Scan for the cell matching the given text and deliver its [x, y] coordinate at center. 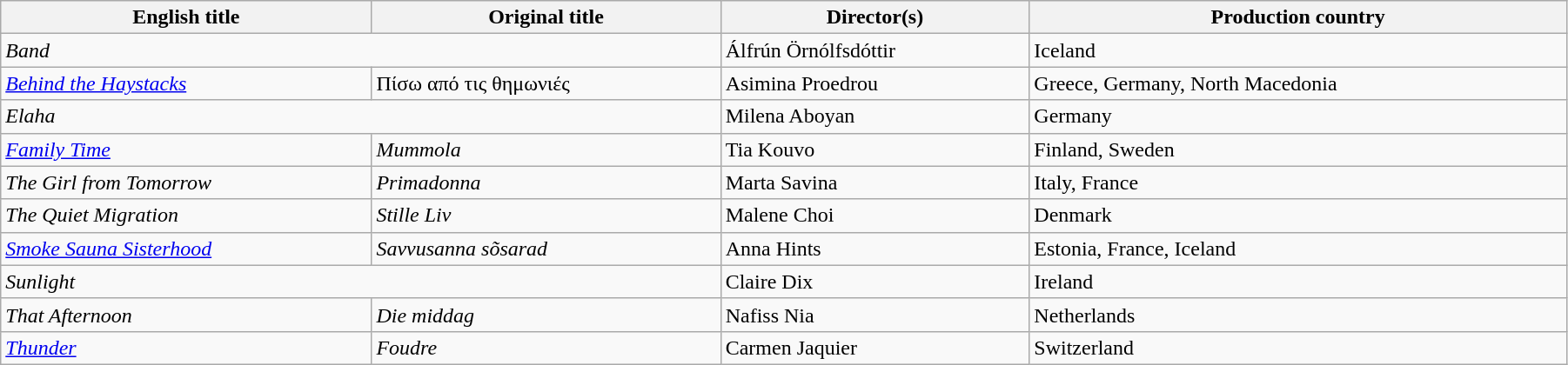
Production country [1298, 17]
English title [186, 17]
Smoke Sauna Sisterhood [186, 249]
Nafiss Nia [875, 315]
Die middag [546, 315]
Family Time [186, 149]
Estonia, France, Iceland [1298, 249]
Malene Choi [875, 216]
Ireland [1298, 282]
Denmark [1298, 216]
Marta Savina [875, 182]
Foudre [546, 348]
Πίσω από τις θημωνιές [546, 83]
Mummola [546, 149]
Director(s) [875, 17]
The Quiet Migration [186, 216]
Stille Liv [546, 216]
Original title [546, 17]
Savvusanna sõsarad [546, 249]
Carmen Jaquier [875, 348]
Claire Dix [875, 282]
Elaha [360, 116]
Tia Kouvo [875, 149]
Italy, France [1298, 182]
Behind the Haystacks [186, 83]
Netherlands [1298, 315]
Switzerland [1298, 348]
Primadonna [546, 182]
Álfrún Örnólfsdóttir [875, 50]
Finland, Sweden [1298, 149]
Thunder [186, 348]
That Afternoon [186, 315]
Anna Hints [875, 249]
Sunlight [360, 282]
Germany [1298, 116]
Greece, Germany, North Macedonia [1298, 83]
Band [360, 50]
Asimina Proedrou [875, 83]
Milena Aboyan [875, 116]
Iceland [1298, 50]
The Girl from Tomorrow [186, 182]
